From the cell containing the given text, extract its center point as [x, y] coordinate. 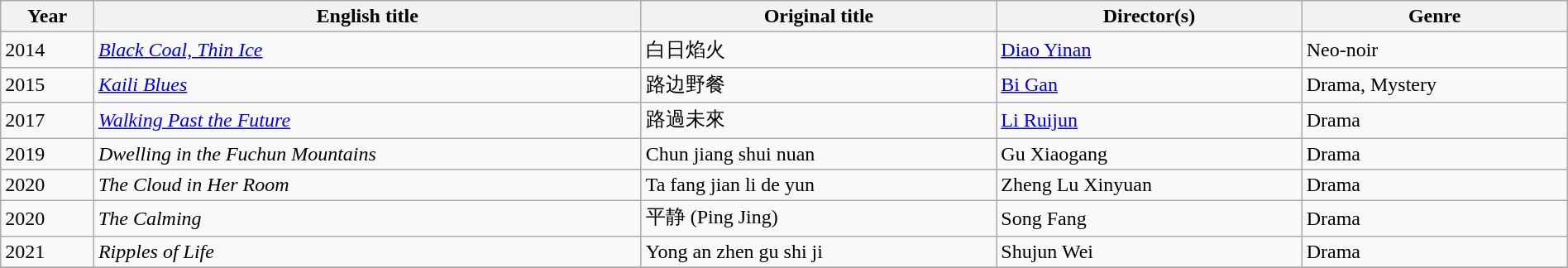
The Calming [367, 218]
白日焰火 [819, 50]
路過未來 [819, 121]
Diao Yinan [1150, 50]
Genre [1434, 17]
Shujun Wei [1150, 251]
English title [367, 17]
2014 [48, 50]
Yong an zhen gu shi ji [819, 251]
Li Ruijun [1150, 121]
Original title [819, 17]
Year [48, 17]
The Cloud in Her Room [367, 185]
2015 [48, 84]
Black Coal, Thin Ice [367, 50]
Dwelling in the Fuchun Mountains [367, 153]
2021 [48, 251]
Ta fang jian li de yun [819, 185]
Chun jiang shui nuan [819, 153]
Neo-noir [1434, 50]
Director(s) [1150, 17]
路边野餐 [819, 84]
Bi Gan [1150, 84]
Drama, Mystery [1434, 84]
2019 [48, 153]
Walking Past the Future [367, 121]
2017 [48, 121]
Gu Xiaogang [1150, 153]
Zheng Lu Xinyuan [1150, 185]
Kaili Blues [367, 84]
Song Fang [1150, 218]
平静 (Ping Jing) [819, 218]
Ripples of Life [367, 251]
